Locate the cell with the specified text and output its [x, y] center coordinate. 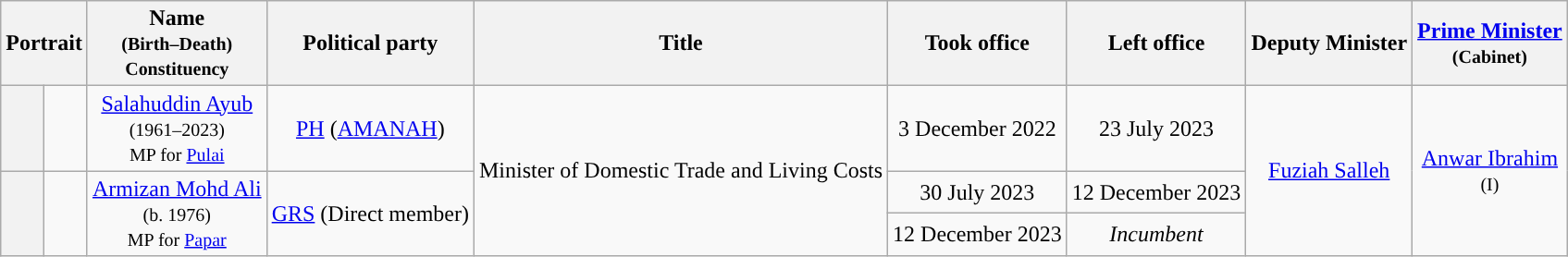
Title [681, 43]
Political party [370, 43]
GRS (Direct member) [370, 214]
Minister of Domestic Trade and Living Costs [681, 171]
Fuziah Salleh [1329, 171]
Left office [1156, 43]
PH (AMANAH) [370, 128]
Salahuddin Ayub(1961–2023)MP for Pulai [177, 128]
Deputy Minister [1329, 43]
Name(Birth–Death)Constituency [177, 43]
Incumbent [1156, 235]
Anwar Ibrahim(I) [1490, 171]
Took office [978, 43]
23 July 2023 [1156, 128]
3 December 2022 [978, 128]
Armizan Mohd Ali(b. 1976)MP for Papar [177, 214]
30 July 2023 [978, 192]
Prime Minister(Cabinet) [1490, 43]
Portrait [44, 43]
